Pinpoint the cell where the given text exists, returning its (x, y) midpoint coordinate. 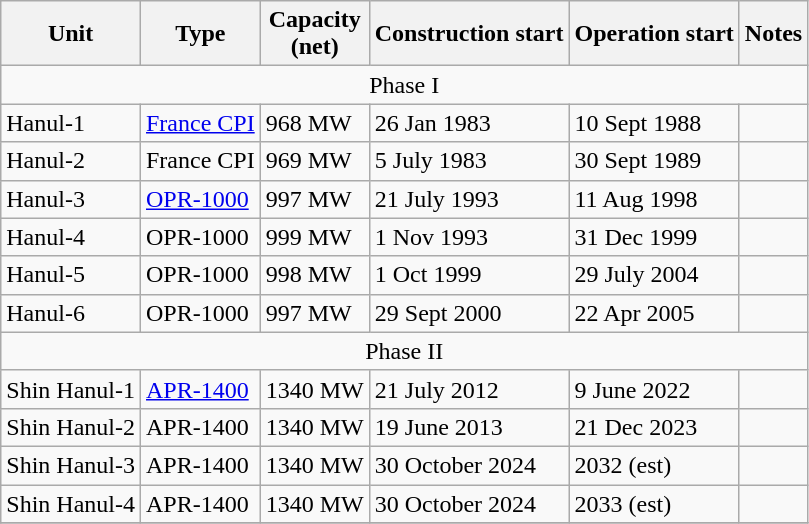
Shin Hanul-3 (71, 465)
Phase II (404, 351)
21 July 2012 (469, 389)
Hanul-1 (71, 123)
Phase I (404, 85)
1 Oct 1999 (469, 275)
11 Aug 1998 (654, 199)
21 Dec 2023 (654, 427)
Notes (773, 34)
21 July 1993 (469, 199)
Unit (71, 34)
1 Nov 1993 (469, 237)
Hanul-6 (71, 313)
Shin Hanul-1 (71, 389)
2033 (est) (654, 503)
968 MW (314, 123)
19 June 2013 (469, 427)
22 Apr 2005 (654, 313)
998 MW (314, 275)
969 MW (314, 161)
Hanul-3 (71, 199)
31 Dec 1999 (654, 237)
30 Sept 1989 (654, 161)
999 MW (314, 237)
10 Sept 1988 (654, 123)
2032 (est) (654, 465)
Hanul-2 (71, 161)
Hanul-4 (71, 237)
Construction start (469, 34)
5 July 1983 (469, 161)
Shin Hanul-2 (71, 427)
Capacity(net) (314, 34)
Operation start (654, 34)
29 Sept 2000 (469, 313)
Type (200, 34)
9 June 2022 (654, 389)
Hanul-5 (71, 275)
29 July 2004 (654, 275)
26 Jan 1983 (469, 123)
Shin Hanul-4 (71, 503)
